Output the (x, y) coordinate of the center of the cell containing the given text.  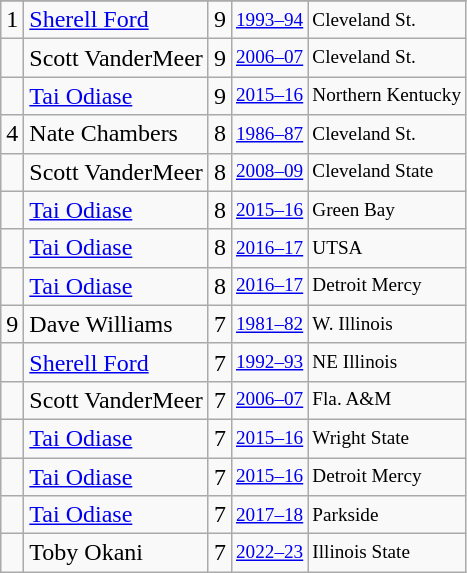
Fla. A&M (387, 400)
Toby Okani (116, 553)
1986–87 (269, 134)
Wright State (387, 438)
Parkside (387, 515)
1993–94 (269, 20)
Cleveland State (387, 172)
UTSA (387, 248)
NE Illinois (387, 362)
Dave Williams (116, 324)
Illinois State (387, 553)
Nate Chambers (116, 134)
2022–23 (269, 553)
1992–93 (269, 362)
2008–09 (269, 172)
Northern Kentucky (387, 96)
Green Bay (387, 210)
2017–18 (269, 515)
W. Illinois (387, 324)
4 (12, 134)
1 (12, 20)
1981–82 (269, 324)
